For the text-containing cell, return its midpoint in [x, y] coordinate format. 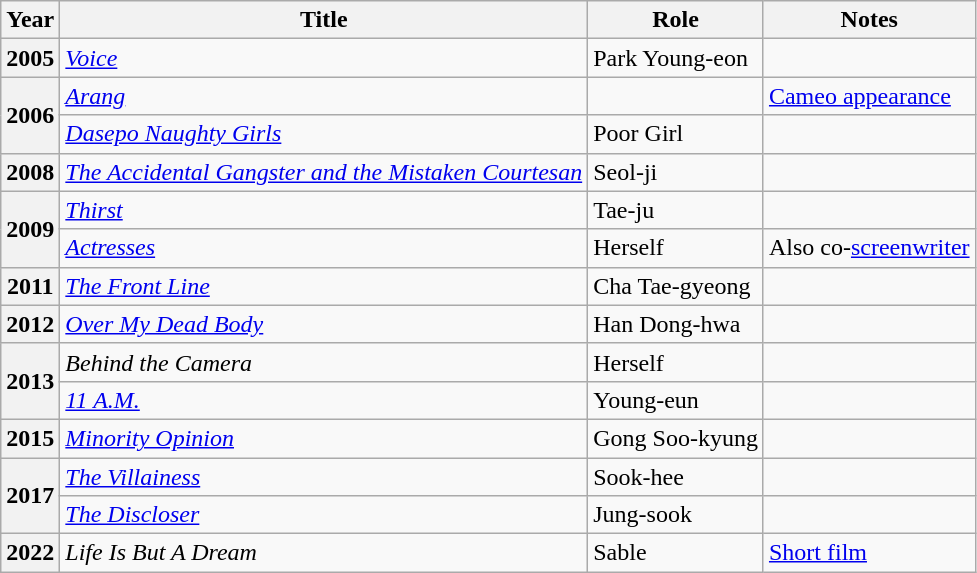
Cha Tae-gyeong [676, 286]
Seol-ji [676, 172]
Sook-hee [676, 477]
The Villainess [324, 477]
Life Is But A Dream [324, 553]
2015 [30, 438]
Also co-screenwriter [869, 248]
Arang [324, 96]
2013 [30, 381]
Jung-sook [676, 515]
2011 [30, 286]
Short film [869, 553]
2005 [30, 58]
Gong Soo-kyung [676, 438]
Notes [869, 20]
11 A.M. [324, 400]
Behind the Camera [324, 362]
Year [30, 20]
Tae-ju [676, 210]
Over My Dead Body [324, 324]
Role [676, 20]
2012 [30, 324]
Cameo appearance [869, 96]
Sable [676, 553]
Title [324, 20]
The Front Line [324, 286]
Voice [324, 58]
Thirst [324, 210]
Minority Opinion [324, 438]
Poor Girl [676, 134]
The Accidental Gangster and the Mistaken Courtesan [324, 172]
Park Young-eon [676, 58]
2017 [30, 496]
Han Dong-hwa [676, 324]
Young-eun [676, 400]
2006 [30, 115]
2008 [30, 172]
Dasepo Naughty Girls [324, 134]
2009 [30, 229]
2022 [30, 553]
The Discloser [324, 515]
Actresses [324, 248]
